Detect which cell encompasses the target text, then output its (x, y) center coordinate. 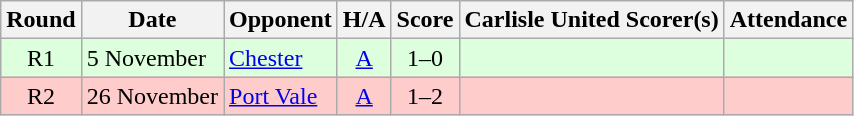
Round (41, 20)
26 November (152, 96)
5 November (152, 58)
Date (152, 20)
R1 (41, 58)
Score (425, 20)
R2 (41, 96)
Carlisle United Scorer(s) (592, 20)
Port Vale (281, 96)
1–2 (425, 96)
H/A (364, 20)
Opponent (281, 20)
Chester (281, 58)
1–0 (425, 58)
Attendance (788, 20)
